For the text-containing cell, return its midpoint in [X, Y] coordinate format. 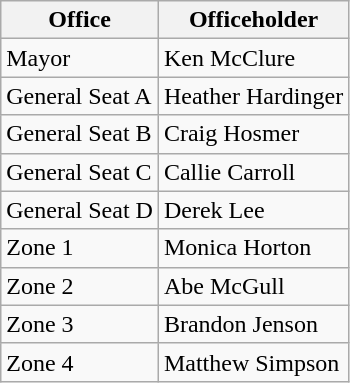
Zone 2 [80, 286]
General Seat C [80, 172]
Callie Carroll [253, 172]
Zone 1 [80, 248]
Derek Lee [253, 210]
Craig Hosmer [253, 134]
General Seat B [80, 134]
Officeholder [253, 20]
General Seat D [80, 210]
Brandon Jenson [253, 324]
Office [80, 20]
Matthew Simpson [253, 362]
Ken McClure [253, 58]
Zone 3 [80, 324]
Zone 4 [80, 362]
Mayor [80, 58]
General Seat A [80, 96]
Heather Hardinger [253, 96]
Abe McGull [253, 286]
Monica Horton [253, 248]
